Identify which cell holds the provided text, then report its (x, y) central coordinate. 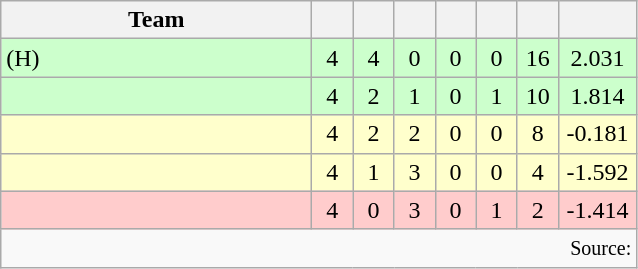
-1.414 (598, 210)
1.814 (598, 96)
2.031 (598, 58)
Source: (319, 248)
-0.181 (598, 134)
Team (156, 20)
10 (538, 96)
-1.592 (598, 172)
8 (538, 134)
(H) (156, 58)
16 (538, 58)
